Extract the (X, Y) coordinate from the center of the cell holding the provided text.  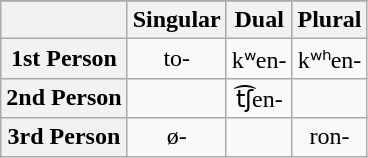
Singular (176, 20)
2nd Person (64, 98)
kʷʰen- (330, 59)
t͡ʃen- (259, 98)
ron- (330, 137)
ø- (176, 137)
Dual (259, 20)
to- (176, 59)
Plural (330, 20)
3rd Person (64, 137)
1st Person (64, 59)
kʷen- (259, 59)
